Detect which cell encompasses the target text, then output its (x, y) center coordinate. 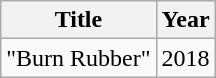
2018 (186, 58)
Title (78, 20)
"Burn Rubber" (78, 58)
Year (186, 20)
